Determine the [x, y] coordinate at the center of the cell enclosing the given text.  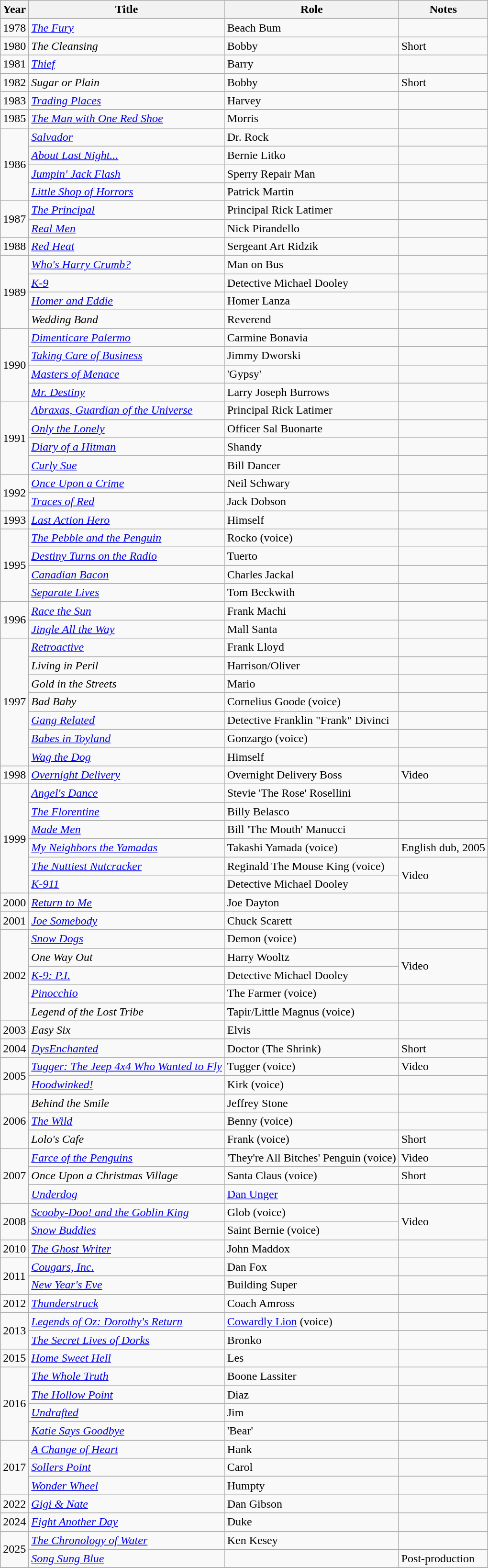
2002 [14, 975]
Hoodwinked! [126, 1084]
Angel's Dance [126, 793]
The Cleansing [126, 46]
Gigi & Nate [126, 1504]
1992 [14, 492]
Curly Sue [126, 465]
Tapir/Little Magnus (voice) [311, 1012]
Masters of Menace [126, 374]
Pinocchio [126, 993]
Bad Baby [126, 702]
Only the Lonely [126, 429]
2008 [14, 1221]
'They're All Bitches' Penguin (voice) [311, 1158]
1980 [14, 46]
2010 [14, 1249]
2011 [14, 1276]
Last Action Hero [126, 519]
The Nuttiest Nutcracker [126, 866]
Harry Wooltz [311, 957]
2000 [14, 902]
2007 [14, 1176]
Nick Pirandello [311, 228]
Jeffrey Stone [311, 1103]
1986 [14, 164]
The Principal [126, 210]
Snow Dogs [126, 939]
Song Sung Blue [126, 1558]
Rocko (voice) [311, 538]
2005 [14, 1075]
The Pebble and the Penguin [126, 538]
New Year's Eve [126, 1285]
About Last Night... [126, 155]
Thief [126, 64]
Tugger (voice) [311, 1066]
The Florentine [126, 812]
1991 [14, 438]
Legends of Oz: Dorothy's Return [126, 1321]
1993 [14, 519]
The Hollow Point [126, 1395]
1985 [14, 119]
2006 [14, 1121]
Role [311, 10]
Separate Lives [126, 593]
1989 [14, 292]
Living in Peril [126, 666]
Jingle All the Way [126, 629]
Carmine Bonavia [311, 338]
Sperry Repair Man [311, 173]
Made Men [126, 830]
Sugar or Plain [126, 82]
Retroactive [126, 647]
'Bear' [311, 1431]
Jim [311, 1413]
Once Upon a Christmas Village [126, 1176]
Frank (voice) [311, 1139]
Cowardly Lion (voice) [311, 1321]
Katie Says Goodbye [126, 1431]
The Man with One Red Shoe [126, 119]
Farce of the Penguins [126, 1158]
Real Men [126, 228]
1988 [14, 247]
Wag the Dog [126, 756]
Salvador [126, 137]
Dan Fox [311, 1267]
Gang Related [126, 720]
Gold in the Streets [126, 684]
A Change of Heart [126, 1449]
1982 [14, 82]
Santa Claus (voice) [311, 1176]
Harvey [311, 101]
Dan Gibson [311, 1504]
Bill Dancer [311, 465]
Fight Another Day [126, 1522]
1995 [14, 565]
Race the Sun [126, 611]
Takashi Yamada (voice) [311, 848]
Diary of a Hitman [126, 447]
Boone Lassiter [311, 1376]
Dr. Rock [311, 137]
Diaz [311, 1395]
Title [126, 10]
2012 [14, 1303]
Tuerto [311, 556]
Coach Amross [311, 1303]
Glob (voice) [311, 1212]
Ken Kesey [311, 1540]
2003 [14, 1030]
The Farmer (voice) [311, 993]
Les [311, 1358]
Jumpin' Jack Flash [126, 173]
Gonzargo (voice) [311, 738]
K-911 [126, 884]
Carol [311, 1467]
1997 [14, 702]
Sollers Point [126, 1467]
Tugger: The Jeep 4x4 Who Wanted to Fly [126, 1066]
Mario [311, 684]
2017 [14, 1467]
1998 [14, 775]
'Gypsy' [311, 374]
Barry [311, 64]
Thunderstruck [126, 1303]
K-9 [126, 283]
Humpty [311, 1486]
Reginald The Mouse King (voice) [311, 866]
Kirk (voice) [311, 1084]
Saint Bernie (voice) [311, 1230]
Cougars, Inc. [126, 1267]
Morris [311, 119]
Duke [311, 1522]
Reverend [311, 319]
Doctor (The Shrink) [311, 1048]
The Ghost Writer [126, 1249]
One Way Out [126, 957]
Larry Joseph Burrows [311, 392]
Billy Belasco [311, 812]
Destiny Turns on the Radio [126, 556]
Dan Unger [311, 1194]
Beach Bum [311, 28]
Homer Lanza [311, 301]
Cornelius Goode (voice) [311, 702]
Lolo's Cafe [126, 1139]
Little Shop of Horrors [126, 192]
Who's Harry Crumb? [126, 265]
The Whole Truth [126, 1376]
Jack Dobson [311, 501]
Charles Jackal [311, 575]
Elvis [311, 1030]
Benny (voice) [311, 1121]
Patrick Martin [311, 192]
Canadian Bacon [126, 575]
Traces of Red [126, 501]
Jimmy Dworski [311, 356]
K-9: P.I. [126, 975]
Taking Care of Business [126, 356]
Joe Somebody [126, 921]
2024 [14, 1522]
DysEnchanted [126, 1048]
Stevie 'The Rose' Rosellini [311, 793]
1996 [14, 620]
The Chronology of Water [126, 1540]
2015 [14, 1358]
Undrafted [126, 1413]
The Fury [126, 28]
Dimenticare Palermo [126, 338]
Chuck Scarett [311, 921]
2013 [14, 1331]
Notes [443, 10]
The Secret Lives of Dorks [126, 1340]
Joe Dayton [311, 902]
Legend of the Lost Tribe [126, 1012]
2022 [14, 1504]
English dub, 2005 [443, 848]
Mr. Destiny [126, 392]
Wedding Band [126, 319]
Once Upon a Crime [126, 483]
John Maddox [311, 1249]
Scooby-Doo! and the Goblin King [126, 1212]
2004 [14, 1048]
Underdog [126, 1194]
Shandy [311, 447]
1981 [14, 64]
Harrison/Oliver [311, 666]
1999 [14, 838]
Overnight Delivery Boss [311, 775]
Neil Schwary [311, 483]
2025 [14, 1549]
Year [14, 10]
Post-production [443, 1558]
Bill 'The Mouth' Manucci [311, 830]
Snow Buddies [126, 1230]
1987 [14, 219]
Mall Santa [311, 629]
Man on Bus [311, 265]
2001 [14, 921]
1990 [14, 365]
Babes in Toyland [126, 738]
Homer and Eddie [126, 301]
Bronko [311, 1340]
Tom Beckwith [311, 593]
Red Heat [126, 247]
Bernie Litko [311, 155]
Officer Sal Buonarte [311, 429]
Building Super [311, 1285]
1978 [14, 28]
Detective Franklin "Frank" Divinci [311, 720]
Sergeant Art Ridzik [311, 247]
The Wild [126, 1121]
Wonder Wheel [126, 1486]
Hank [311, 1449]
Behind the Smile [126, 1103]
My Neighbors the Yamadas [126, 848]
Trading Places [126, 101]
Overnight Delivery [126, 775]
2016 [14, 1403]
Frank Lloyd [311, 647]
Demon (voice) [311, 939]
1983 [14, 101]
Home Sweet Hell [126, 1358]
Abraxas, Guardian of the Universe [126, 410]
Frank Machi [311, 611]
Return to Me [126, 902]
Easy Six [126, 1030]
